Return the [x, y] coordinate for the center point of the cell that contains the specified text.  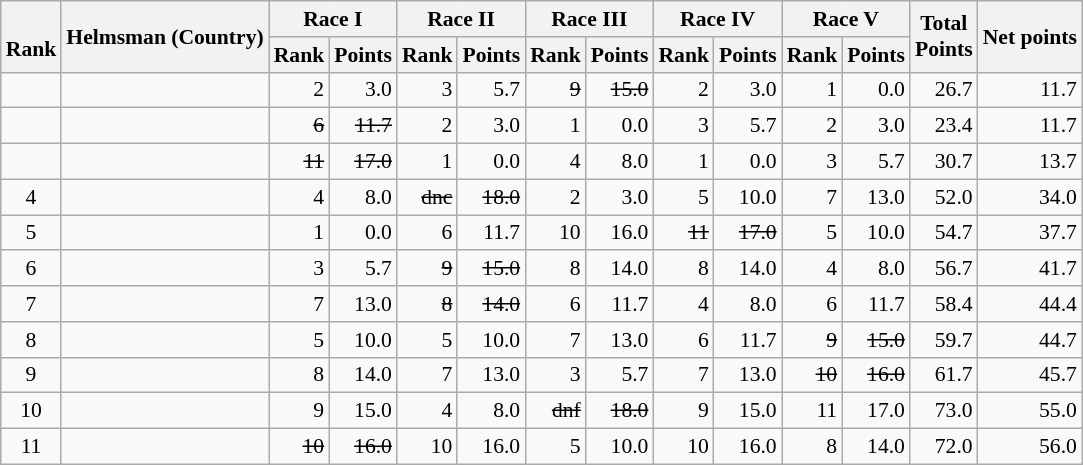
Net points [1030, 36]
72.0 [944, 447]
Race V [846, 19]
61.7 [944, 375]
Race IV [717, 19]
59.7 [944, 340]
dnc [428, 197]
45.7 [1030, 375]
56.0 [1030, 447]
Total Points [944, 36]
73.0 [944, 411]
54.7 [944, 233]
58.4 [944, 304]
56.7 [944, 269]
52.0 [944, 197]
13.7 [1030, 162]
23.4 [944, 126]
Helmsman (Country) [164, 36]
dnf [556, 411]
30.7 [944, 162]
26.7 [944, 90]
44.7 [1030, 340]
Race III [589, 19]
37.7 [1030, 233]
Race II [461, 19]
Race I [333, 19]
41.7 [1030, 269]
55.0 [1030, 411]
44.4 [1030, 304]
34.0 [1030, 197]
